Return [x, y] of the center of cell containing provided text 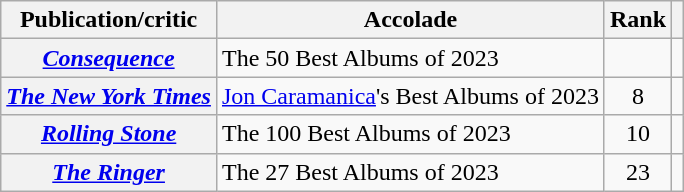
Jon Caramanica's Best Albums of 2023 [410, 96]
10 [638, 134]
The 100 Best Albums of 2023 [410, 134]
23 [638, 172]
Consequence [109, 58]
The 27 Best Albums of 2023 [410, 172]
Rank [638, 20]
8 [638, 96]
The New York Times [109, 96]
Accolade [410, 20]
The Ringer [109, 172]
The 50 Best Albums of 2023 [410, 58]
Publication/critic [109, 20]
Rolling Stone [109, 134]
